Search for the cell housing the specified text and yield its (x, y) center coordinate. 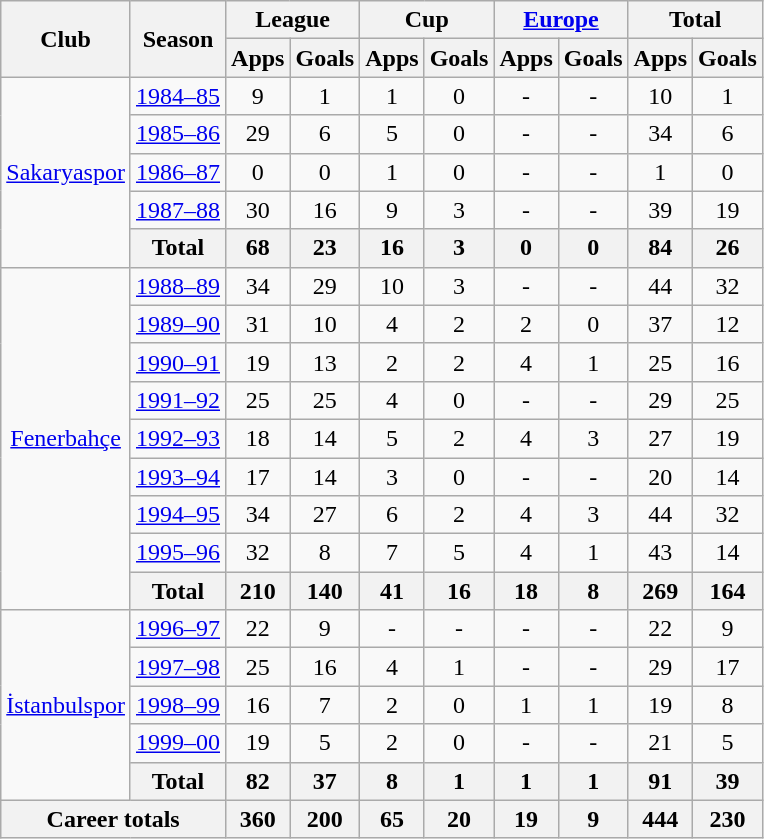
91 (660, 781)
1990–91 (178, 362)
13 (325, 362)
Cup (427, 20)
164 (728, 591)
1987–88 (178, 210)
1984–85 (178, 96)
230 (728, 819)
26 (728, 248)
84 (660, 248)
1989–90 (178, 324)
23 (325, 248)
1986–87 (178, 172)
1994–95 (178, 515)
41 (392, 591)
Europe (561, 20)
1993–94 (178, 477)
21 (660, 743)
43 (660, 553)
İstanbulspor (66, 705)
1992–93 (178, 438)
1985–86 (178, 134)
12 (728, 324)
30 (258, 210)
444 (660, 819)
League (293, 20)
Sakaryaspor (66, 172)
1997–98 (178, 667)
31 (258, 324)
200 (325, 819)
210 (258, 591)
1998–99 (178, 705)
Fenerbahçe (66, 438)
1991–92 (178, 400)
360 (258, 819)
Career totals (114, 819)
269 (660, 591)
1999–00 (178, 743)
65 (392, 819)
1988–89 (178, 286)
1996–97 (178, 629)
Season (178, 39)
1995–96 (178, 553)
82 (258, 781)
Club (66, 39)
140 (325, 591)
68 (258, 248)
